Determine the (x, y) coordinate at the center of the cell enclosing the given text.  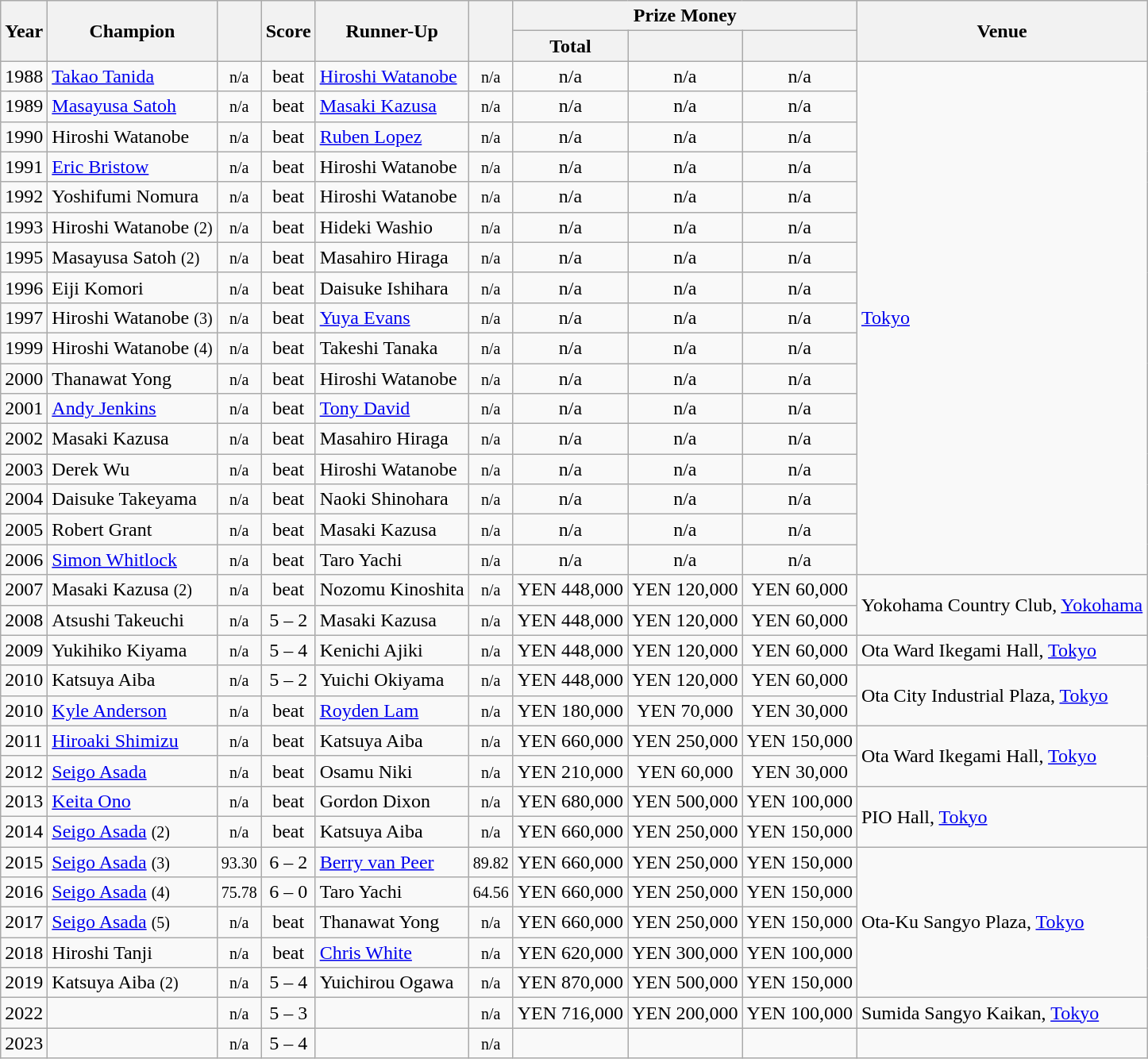
2008 (24, 620)
Hiroshi Watanobe (3) (132, 318)
Masaki Kazusa (2) (132, 590)
Hiroshi Watanobe (2) (132, 227)
Masayusa Satoh (132, 106)
Osamu Niki (392, 771)
Kyle Anderson (132, 710)
2000 (24, 379)
Kenichi Ajiki (392, 650)
Yuichirou Ogawa (392, 983)
2019 (24, 983)
2012 (24, 771)
PIO Hall, Tokyo (1002, 816)
1996 (24, 287)
YEN 300,000 (685, 953)
1989 (24, 106)
Katsuya Aiba (2) (132, 983)
Hideki Washio (392, 227)
Daisuke Takeyama (132, 499)
Takao Tanida (132, 76)
6 – 0 (288, 892)
2017 (24, 922)
75.78 (239, 892)
2022 (24, 1013)
Sumida Sangyo Kaikan, Tokyo (1002, 1013)
Total (570, 46)
Chris White (392, 953)
2023 (24, 1043)
1993 (24, 227)
1995 (24, 257)
1992 (24, 197)
Champion (132, 31)
Tony David (392, 409)
1999 (24, 348)
2009 (24, 650)
2011 (24, 741)
Seigo Asada (5) (132, 922)
Robert Grant (132, 529)
Yokohama Country Club, Yokohama (1002, 605)
Hiroaki Shimizu (132, 741)
1997 (24, 318)
Seigo Asada (4) (132, 892)
2007 (24, 590)
YEN 620,000 (570, 953)
Venue (1002, 31)
89.82 (491, 861)
YEN 180,000 (570, 710)
1990 (24, 137)
YEN 680,000 (570, 801)
2006 (24, 560)
YEN 70,000 (685, 710)
Masayusa Satoh (2) (132, 257)
1988 (24, 76)
Eric Bristow (132, 167)
Score (288, 31)
Yoshifumi Nomura (132, 197)
Simon Whitlock (132, 560)
2018 (24, 953)
Royden Lam (392, 710)
YEN 210,000 (570, 771)
2014 (24, 831)
Ota-Ku Sangyo Plaza, Tokyo (1002, 922)
Atsushi Takeuchi (132, 620)
2015 (24, 861)
Nozomu Kinoshita (392, 590)
2004 (24, 499)
Berry van Peer (392, 861)
Year (24, 31)
2002 (24, 439)
2003 (24, 469)
Tokyo (1002, 318)
2013 (24, 801)
93.30 (239, 861)
Gordon Dixon (392, 801)
Ota City Industrial Plaza, Tokyo (1002, 695)
Yuichi Okiyama (392, 680)
Andy Jenkins (132, 409)
2016 (24, 892)
Seigo Asada (3) (132, 861)
2005 (24, 529)
6 – 2 (288, 861)
Daisuke Ishihara (392, 287)
Derek Wu (132, 469)
Ruben Lopez (392, 137)
Naoki Shinohara (392, 499)
Takeshi Tanaka (392, 348)
1991 (24, 167)
Yukihiko Kiyama (132, 650)
YEN 200,000 (685, 1013)
Hiroshi Tanji (132, 953)
Yuya Evans (392, 318)
5 – 3 (288, 1013)
Hiroshi Watanobe (4) (132, 348)
Prize Money (684, 16)
Runner-Up (392, 31)
Eiji Komori (132, 287)
Keita Ono (132, 801)
2001 (24, 409)
Seigo Asada (2) (132, 831)
YEN 870,000 (570, 983)
YEN 716,000 (570, 1013)
64.56 (491, 892)
Seigo Asada (132, 771)
